Find where the given text appears and provide that cell's center as [X, Y] coordinate. 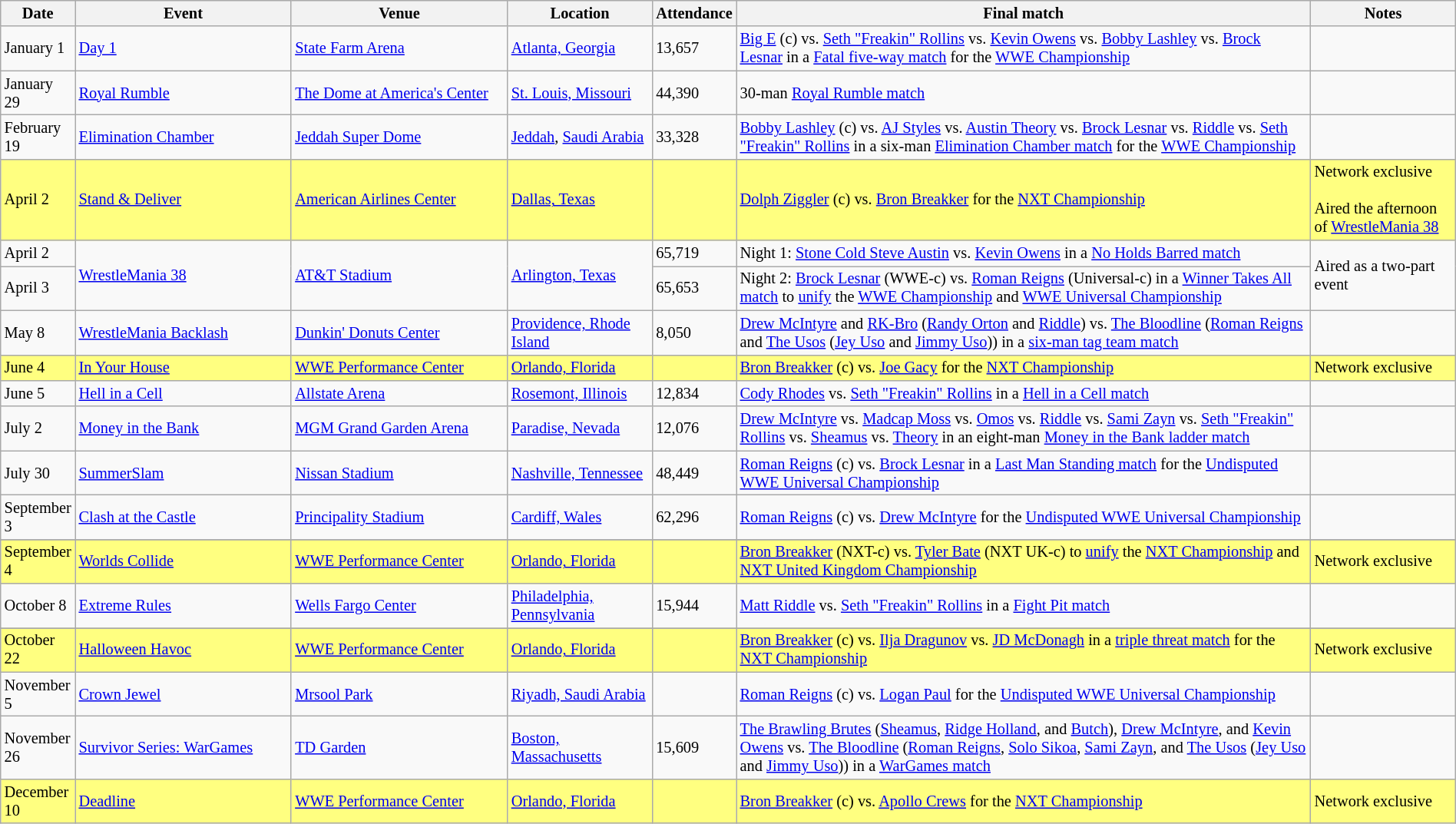
May 8 [38, 333]
Money in the Bank [184, 429]
Stand & Deliver [184, 200]
Bron Breakker (c) vs. Apollo Crews for the NXT Championship [1024, 801]
44,390 [694, 93]
Clash at the Castle [184, 517]
June 4 [38, 368]
Bron Breakker (NXT-c) vs. Tyler Bate (NXT UK-c) to unify the NXT Championship and NXT United Kingdom Championship [1024, 561]
Aired as a two-part event [1383, 275]
Mrsool Park [399, 694]
September 3 [38, 517]
January 29 [38, 93]
65,653 [694, 288]
Elimination Chamber [184, 137]
Bron Breakker (c) vs. Ilja Dragunov vs. JD McDonagh in a triple threat match for the NXT Championship [1024, 650]
WrestleMania Backlash [184, 333]
Bron Breakker (c) vs. Joe Gacy for the NXT Championship [1024, 368]
Halloween Havoc [184, 650]
In Your House [184, 368]
15,609 [694, 747]
30-man Royal Rumble match [1024, 93]
April 3 [38, 288]
Roman Reigns (c) vs. Logan Paul for the Undisputed WWE Universal Championship [1024, 694]
Rosemont, Illinois [580, 393]
October 8 [38, 606]
Nashville, Tennessee [580, 473]
Philadelphia, Pennsylvania [580, 606]
Crown Jewel [184, 694]
Wells Fargo Center [399, 606]
TD Garden [399, 747]
Attendance [694, 13]
September 4 [38, 561]
October 22 [38, 650]
The Dome at America's Center [399, 93]
Day 1 [184, 48]
MGM Grand Garden Arena [399, 429]
July 2 [38, 429]
June 5 [38, 393]
Jeddah Super Dome [399, 137]
State Farm Arena [399, 48]
Providence, Rhode Island [580, 333]
December 10 [38, 801]
AT&T Stadium [399, 275]
Worlds Collide [184, 561]
15,944 [694, 606]
Deadline [184, 801]
62,296 [694, 517]
13,657 [694, 48]
Night 1: Stone Cold Steve Austin vs. Kevin Owens in a No Holds Barred match [1024, 253]
8,050 [694, 333]
Night 2: Brock Lesnar (WWE-c) vs. Roman Reigns (Universal-c) in a Winner Takes All match to unify the WWE Championship and WWE Universal Championship [1024, 288]
Principality Stadium [399, 517]
Arlington, Texas [580, 275]
48,449 [694, 473]
Cardiff, Wales [580, 517]
Drew McIntyre and RK-Bro (Randy Orton and Riddle) vs. The Bloodline (Roman Reigns and The Usos (Jey Uso and Jimmy Uso)) in a six-man tag team match [1024, 333]
Venue [399, 13]
July 30 [38, 473]
Allstate Arena [399, 393]
Dallas, Texas [580, 200]
Survivor Series: WarGames [184, 747]
65,719 [694, 253]
Jeddah, Saudi Arabia [580, 137]
WrestleMania 38 [184, 275]
January 1 [38, 48]
Extreme Rules [184, 606]
12,834 [694, 393]
Roman Reigns (c) vs. Drew McIntyre for the Undisputed WWE Universal Championship [1024, 517]
Event [184, 13]
Matt Riddle vs. Seth "Freakin" Rollins in a Fight Pit match [1024, 606]
Hell in a Cell [184, 393]
Notes [1383, 13]
American Airlines Center [399, 200]
Cody Rhodes vs. Seth "Freakin" Rollins in a Hell in a Cell match [1024, 393]
Location [580, 13]
Nissan Stadium [399, 473]
Big E (c) vs. Seth "Freakin" Rollins vs. Kevin Owens vs. Bobby Lashley vs. Brock Lesnar in a Fatal five-way match for the WWE Championship [1024, 48]
Paradise, Nevada [580, 429]
33,328 [694, 137]
November 26 [38, 747]
St. Louis, Missouri [580, 93]
February 19 [38, 137]
Final match [1024, 13]
Boston, Massachusetts [580, 747]
12,076 [694, 429]
Roman Reigns (c) vs. Brock Lesnar in a Last Man Standing match for the Undisputed WWE Universal Championship [1024, 473]
November 5 [38, 694]
Royal Rumble [184, 93]
Network exclusiveAired the afternoon of WrestleMania 38 [1383, 200]
Riyadh, Saudi Arabia [580, 694]
Date [38, 13]
Dunkin' Donuts Center [399, 333]
Dolph Ziggler (c) vs. Bron Breakker for the NXT Championship [1024, 200]
SummerSlam [184, 473]
Atlanta, Georgia [580, 48]
